Extract the [x, y] coordinate from the center of the cell holding the provided text.  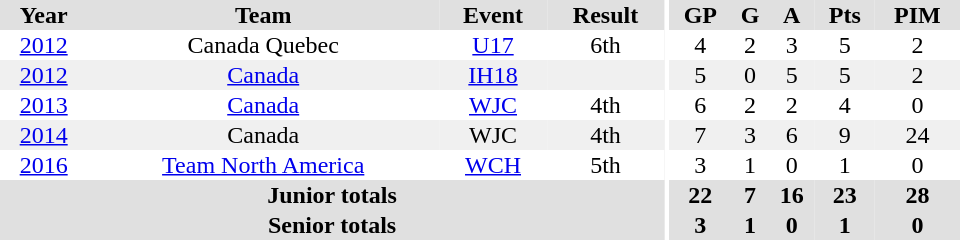
WCH [493, 165]
U17 [493, 45]
Event [493, 15]
Result [606, 15]
A [792, 15]
5th [606, 165]
PIM [918, 15]
23 [845, 195]
16 [792, 195]
Team North America [263, 165]
Team [263, 15]
28 [918, 195]
24 [918, 135]
2016 [44, 165]
IH18 [493, 75]
Year [44, 15]
2013 [44, 105]
22 [700, 195]
Pts [845, 15]
GP [700, 15]
6th [606, 45]
Junior totals [332, 195]
2014 [44, 135]
Canada Quebec [263, 45]
9 [845, 135]
G [750, 15]
Senior totals [332, 225]
